Extract the (x, y) coordinate from the center of the cell holding the provided text.  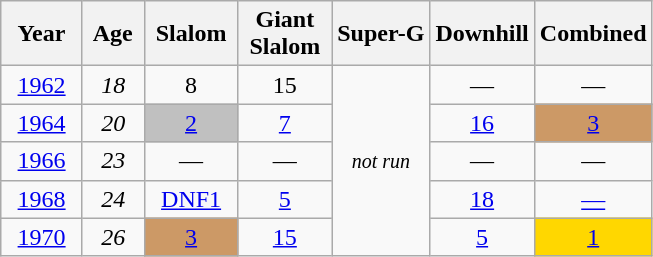
Super-G (381, 34)
2 (191, 123)
Giant Slalom (285, 34)
1966 (42, 161)
Slalom (191, 34)
26 (113, 237)
23 (113, 161)
Combined (593, 34)
24 (113, 199)
1962 (42, 85)
not run (381, 161)
7 (285, 123)
Age (113, 34)
DNF1 (191, 199)
1 (593, 237)
Year (42, 34)
16 (482, 123)
Downhill (482, 34)
1970 (42, 237)
1964 (42, 123)
20 (113, 123)
8 (191, 85)
1968 (42, 199)
